From the cell containing the given text, extract its center point as (X, Y) coordinate. 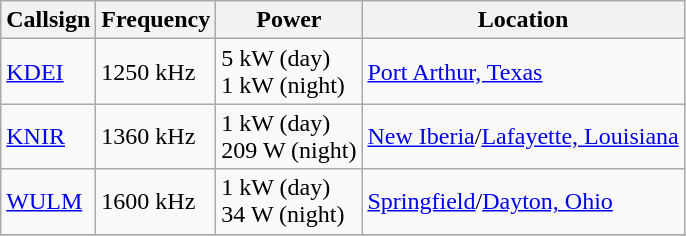
1 kW (day)209 W (night) (289, 136)
New Iberia/Lafayette, Louisiana (523, 136)
1360 kHz (156, 136)
1250 kHz (156, 72)
WULM (48, 202)
Callsign (48, 20)
KNIR (48, 136)
5 kW (day)1 kW (night) (289, 72)
1600 kHz (156, 202)
Power (289, 20)
Springfield/Dayton, Ohio (523, 202)
Location (523, 20)
1 kW (day)34 W (night) (289, 202)
Port Arthur, Texas (523, 72)
KDEI (48, 72)
Frequency (156, 20)
